Pinpoint the cell where the given text exists, returning its [X, Y] midpoint coordinate. 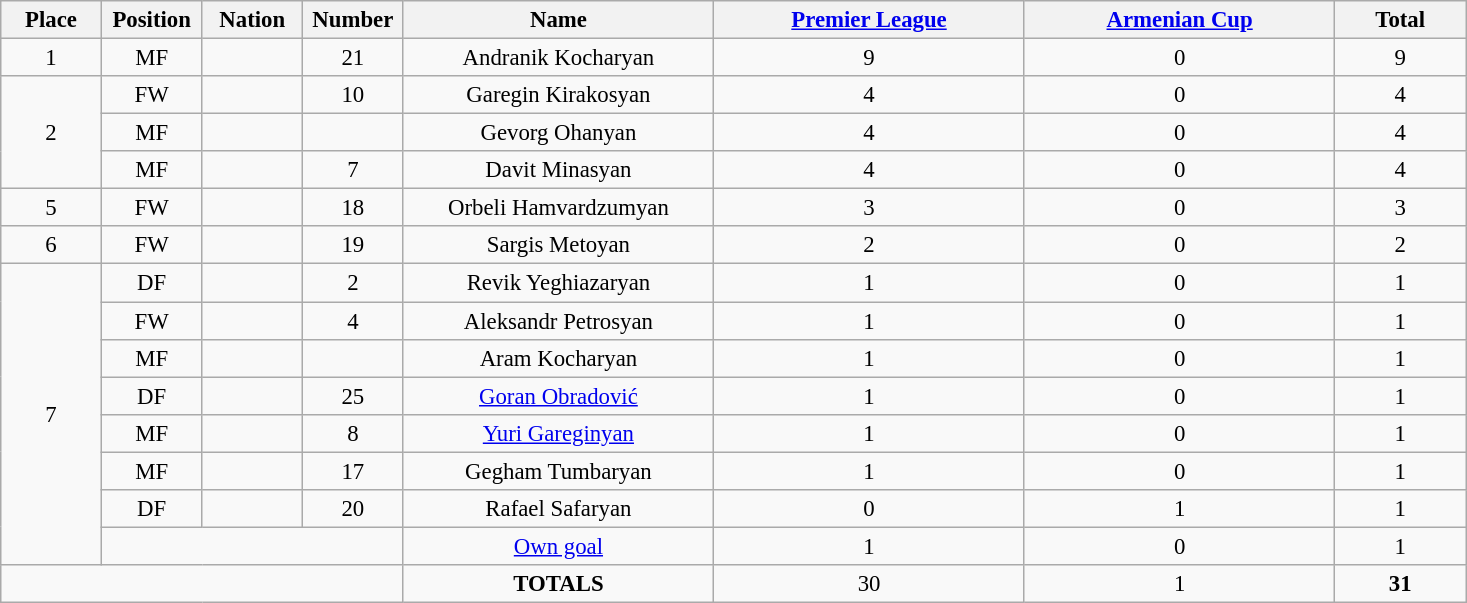
10 [354, 95]
31 [1400, 584]
19 [354, 245]
Gegham Tumbaryan [558, 471]
Total [1400, 20]
Sargis Metoyan [558, 245]
Armenian Cup [1180, 20]
Garegin Kirakosyan [558, 95]
Name [558, 20]
Aleksandr Petrosyan [558, 321]
18 [354, 208]
Aram Kocharyan [558, 358]
Nation [252, 20]
30 [870, 584]
5 [52, 208]
20 [354, 509]
Own goal [558, 546]
Revik Yeghiazaryan [558, 283]
Position [152, 20]
25 [354, 396]
Goran Obradović [558, 396]
Premier League [870, 20]
17 [354, 471]
Place [52, 20]
6 [52, 245]
Rafael Safaryan [558, 509]
Davit Minasyan [558, 170]
21 [354, 58]
Andranik Kocharyan [558, 58]
Yuri Gareginyan [558, 433]
Number [354, 20]
TOTALS [558, 584]
8 [354, 433]
Orbeli Hamvardzumyan [558, 208]
Gevorg Ohanyan [558, 133]
